Identify which cell holds the provided text, then report its [X, Y] central coordinate. 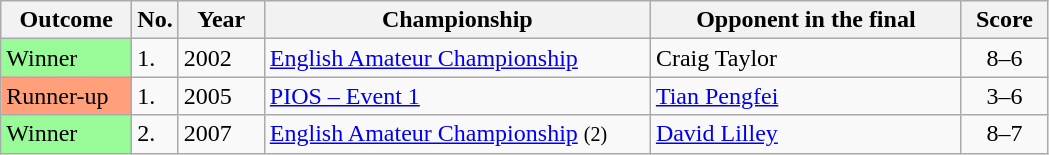
Runner-up [66, 96]
8–6 [1004, 58]
Opponent in the final [806, 20]
8–7 [1004, 134]
Tian Pengfei [806, 96]
3–6 [1004, 96]
English Amateur Championship (2) [457, 134]
David Lilley [806, 134]
2. [155, 134]
Score [1004, 20]
No. [155, 20]
Year [221, 20]
PIOS – Event 1 [457, 96]
2002 [221, 58]
English Amateur Championship [457, 58]
2005 [221, 96]
Craig Taylor [806, 58]
Outcome [66, 20]
Championship [457, 20]
2007 [221, 134]
